Provide the (x, y) coordinate of the cell's center where the given text is located.  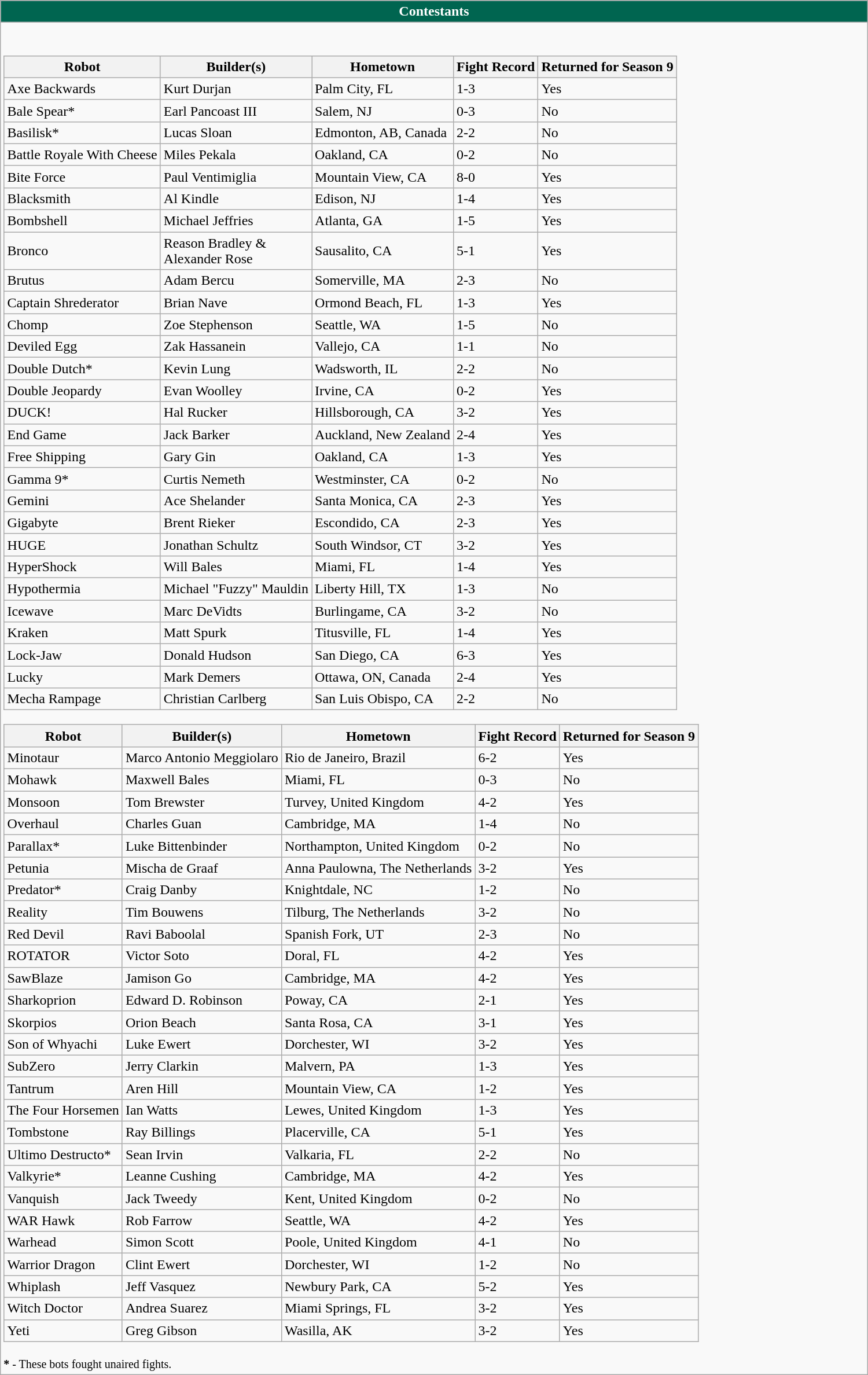
8-0 (496, 177)
Skorpios (63, 1022)
Edmonton, AB, Canada (383, 133)
Charles Guan (201, 824)
Tim Bouwens (201, 912)
Craig Danby (201, 890)
Bombshell (82, 221)
Simon Scott (201, 1242)
Valkyrie* (63, 1177)
Contestants (434, 12)
Tombstone (63, 1133)
Warrior Dragon (63, 1264)
Overhaul (63, 824)
Auckland, New Zealand (383, 435)
Kevin Lung (236, 369)
Rob Farrow (201, 1220)
Jeff Vasquez (201, 1286)
Zoe Stephenson (236, 325)
Mischa de Graaf (201, 868)
Jerry Clarkin (201, 1066)
Gamma 9* (82, 479)
Santa Monica, CA (383, 501)
Palm City, FL (383, 89)
1-1 (496, 347)
End Game (82, 435)
Atlanta, GA (383, 221)
Gary Gin (236, 457)
Sausalito, CA (383, 251)
Salem, NJ (383, 111)
South Windsor, CT (383, 545)
Miles Pekala (236, 155)
Wasilla, AK (378, 1330)
Andrea Suarez (201, 1308)
Gemini (82, 501)
Ottawa, ON, Canada (383, 677)
Kraken (82, 633)
SawBlaze (63, 978)
San Luis Obispo, CA (383, 699)
Ray Billings (201, 1133)
Brutus (82, 281)
Lucas Sloan (236, 133)
Miami Springs, FL (378, 1308)
Brian Nave (236, 303)
Orion Beach (201, 1022)
6-3 (496, 655)
Donald Hudson (236, 655)
Double Dutch* (82, 369)
Tantrum (63, 1088)
Ian Watts (201, 1110)
Placerville, CA (378, 1133)
The Four Horsemen (63, 1110)
Predator* (63, 890)
Reality (63, 912)
HUGE (82, 545)
Adam Bercu (236, 281)
Burlingame, CA (383, 611)
Battle Royale With Cheese (82, 155)
ROTATOR (63, 956)
Ultimo Destructo* (63, 1155)
Hillsborough, CA (383, 413)
HyperShock (82, 567)
Paul Ventimiglia (236, 177)
Blacksmith (82, 198)
Escondido, CA (383, 523)
Captain Shrederator (82, 303)
Aren Hill (201, 1088)
Victor Soto (201, 956)
Evan Woolley (236, 391)
Hal Rucker (236, 413)
Curtis Nemeth (236, 479)
Mecha Rampage (82, 699)
Earl Pancoast III (236, 111)
Mohawk (63, 780)
Doral, FL (378, 956)
DUCK! (82, 413)
Michael Jeffries (236, 221)
4-1 (517, 1242)
6-2 (517, 758)
Sharkoprion (63, 1000)
Newbury Park, CA (378, 1286)
Free Shipping (82, 457)
2-1 (517, 1000)
Irvine, CA (383, 391)
Icewave (82, 611)
Vallejo, CA (383, 347)
Wadsworth, IL (383, 369)
Kurt Durjan (236, 89)
Poway, CA (378, 1000)
Hypothermia (82, 589)
Basilisk* (82, 133)
Liberty Hill, TX (383, 589)
Lucky (82, 677)
Double Jeopardy (82, 391)
Lock-Jaw (82, 655)
Edward D. Robinson (201, 1000)
5-2 (517, 1286)
Michael "Fuzzy" Mauldin (236, 589)
Christian Carlberg (236, 699)
Gigabyte (82, 523)
Monsoon (63, 802)
Westminster, CA (383, 479)
Marco Antonio Meggiolaro (201, 758)
Jack Barker (236, 435)
Red Devil (63, 934)
Brent Rieker (236, 523)
Turvey, United Kingdom (378, 802)
Yeti (63, 1330)
Santa Rosa, CA (378, 1022)
Maxwell Bales (201, 780)
Ormond Beach, FL (383, 303)
Luke Bittenbinder (201, 846)
Kent, United Kingdom (378, 1198)
Deviled Egg (82, 347)
Minotaur (63, 758)
Zak Hassanein (236, 347)
Ravi Baboolal (201, 934)
Leanne Cushing (201, 1177)
3-1 (517, 1022)
Reason Bradley &Alexander Rose (236, 251)
Somerville, MA (383, 281)
WAR Hawk (63, 1220)
Tilburg, The Netherlands (378, 912)
Son of Whyachi (63, 1044)
Titusville, FL (383, 633)
Bale Spear* (82, 111)
Knightdale, NC (378, 890)
Jack Tweedy (201, 1198)
Chomp (82, 325)
Ace Shelander (236, 501)
Edison, NJ (383, 198)
Luke Ewert (201, 1044)
Will Bales (236, 567)
SubZero (63, 1066)
Jamison Go (201, 978)
Matt Spurk (236, 633)
Warhead (63, 1242)
Witch Doctor (63, 1308)
Northampton, United Kingdom (378, 846)
Petunia (63, 868)
San Diego, CA (383, 655)
Rio de Janeiro, Brazil (378, 758)
Valkaria, FL (378, 1155)
Malvern, PA (378, 1066)
Parallax* (63, 846)
Lewes, United Kingdom (378, 1110)
Jonathan Schultz (236, 545)
Anna Paulowna, The Netherlands (378, 868)
Spanish Fork, UT (378, 934)
Poole, United Kingdom (378, 1242)
Whiplash (63, 1286)
Axe Backwards (82, 89)
Clint Ewert (201, 1264)
Greg Gibson (201, 1330)
Marc DeVidts (236, 611)
Bite Force (82, 177)
Bronco (82, 251)
Mark Demers (236, 677)
Sean Irvin (201, 1155)
Vanquish (63, 1198)
Tom Brewster (201, 802)
Al Kindle (236, 198)
